Find where the given text appears and provide that cell's center as (x, y) coordinate. 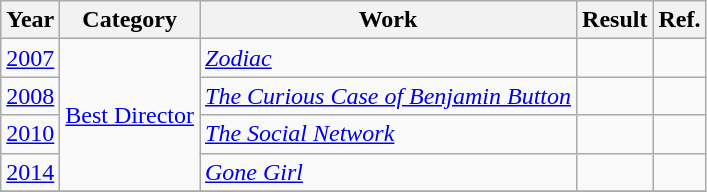
2007 (30, 58)
The Social Network (388, 134)
Year (30, 20)
The Curious Case of Benjamin Button (388, 96)
Gone Girl (388, 172)
2010 (30, 134)
Ref. (680, 20)
Result (615, 20)
Category (130, 20)
2014 (30, 172)
Work (388, 20)
2008 (30, 96)
Best Director (130, 115)
Zodiac (388, 58)
